Detect which cell encompasses the target text, then output its [X, Y] center coordinate. 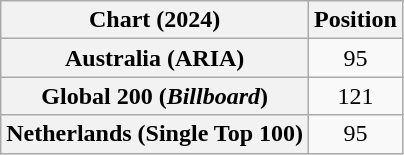
Position [356, 20]
Australia (ARIA) [155, 58]
Chart (2024) [155, 20]
Netherlands (Single Top 100) [155, 134]
121 [356, 96]
Global 200 (Billboard) [155, 96]
